Return the [x, y] coordinate for the center point of the cell that contains the specified text.  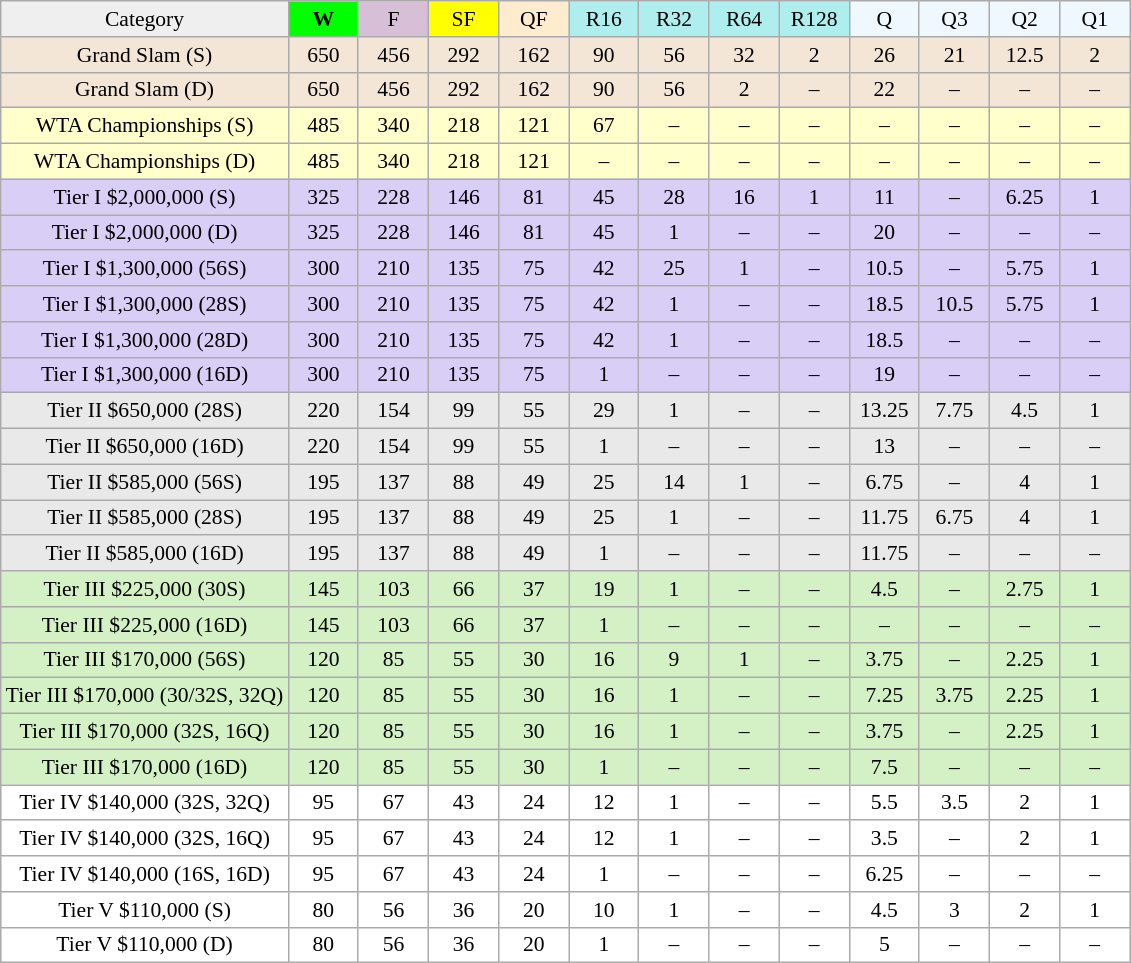
Tier III $225,000 (16D) [145, 625]
7.25 [884, 696]
R16 [604, 19]
Tier III $170,000 (32S, 16Q) [145, 732]
29 [604, 411]
12.5 [1025, 55]
7.75 [954, 411]
10 [604, 910]
Tier IV $140,000 (32S, 32Q) [145, 803]
Tier III $170,000 (16D) [145, 767]
WTA Championships (S) [145, 126]
Tier III $170,000 (56S) [145, 660]
Tier IV $140,000 (32S, 16Q) [145, 839]
R64 [744, 19]
5.5 [884, 803]
13 [884, 447]
5 [884, 945]
Tier IV $140,000 (16S, 16D) [145, 874]
9 [674, 660]
13.25 [884, 411]
22 [884, 90]
Tier II $650,000 (28S) [145, 411]
Tier I $2,000,000 (D) [145, 233]
26 [884, 55]
Tier II $585,000 (28S) [145, 518]
Tier I $1,300,000 (16D) [145, 375]
Tier III $170,000 (30/32S, 32Q) [145, 696]
7.5 [884, 767]
W [323, 19]
Tier I $2,000,000 (S) [145, 197]
Tier V $110,000 (D) [145, 945]
Q3 [954, 19]
Tier II $585,000 (16D) [145, 554]
21 [954, 55]
Tier I $1,300,000 (56S) [145, 269]
Category [145, 19]
Q2 [1025, 19]
3 [954, 910]
SF [464, 19]
Tier II $650,000 (16D) [145, 447]
Q1 [1095, 19]
14 [674, 482]
Tier V $110,000 (S) [145, 910]
Grand Slam (S) [145, 55]
Tier III $225,000 (30S) [145, 589]
Tier II $585,000 (56S) [145, 482]
Q [884, 19]
QF [534, 19]
11 [884, 197]
WTA Championships (D) [145, 162]
Grand Slam (D) [145, 90]
R128 [814, 19]
Tier I $1,300,000 (28S) [145, 304]
R32 [674, 19]
2.75 [1025, 589]
F [393, 19]
Tier I $1,300,000 (28D) [145, 340]
32 [744, 55]
28 [674, 197]
